Pinpoint the cell where the given text exists, returning its [x, y] midpoint coordinate. 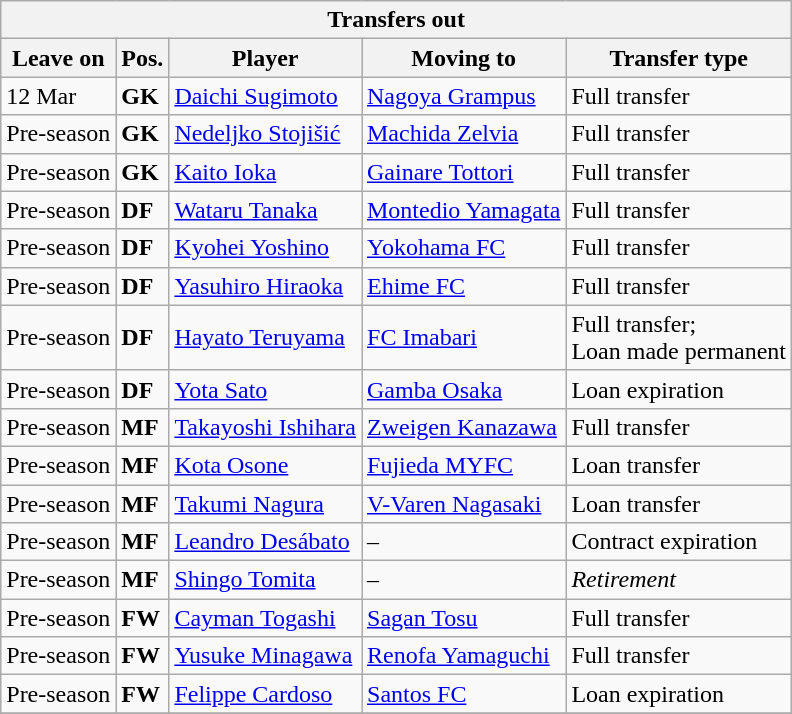
Player [266, 58]
Moving to [464, 58]
Yota Sato [266, 389]
Yokohama FC [464, 248]
Felippe Cardoso [266, 694]
Hayato Teruyama [266, 338]
Retirement [679, 580]
Kyohei Yoshino [266, 248]
Renofa Yamaguchi [464, 656]
Kaito Ioka [266, 172]
FC Imabari [464, 338]
Transfer type [679, 58]
Leandro Desábato [266, 542]
V-Varen Nagasaki [464, 503]
Daichi Sugimoto [266, 96]
Gamba Osaka [464, 389]
Pos. [142, 58]
Zweigen Kanazawa [464, 427]
Santos FC [464, 694]
Yusuke Minagawa [266, 656]
Contract expiration [679, 542]
Sagan Tosu [464, 618]
Nagoya Grampus [464, 96]
Machida Zelvia [464, 134]
Kota Osone [266, 465]
Montedio Yamagata [464, 210]
Leave on [58, 58]
Shingo Tomita [266, 580]
12 Mar [58, 96]
Transfers out [396, 20]
Full transfer; Loan made permanent [679, 338]
Wataru Tanaka [266, 210]
Fujieda MYFC [464, 465]
Gainare Tottori [464, 172]
Takayoshi Ishihara [266, 427]
Ehime FC [464, 286]
Cayman Togashi [266, 618]
Takumi Nagura [266, 503]
Nedeljko Stojišić [266, 134]
Yasuhiro Hiraoka [266, 286]
